Extract the (x, y) coordinate from the center of the cell holding the provided text.  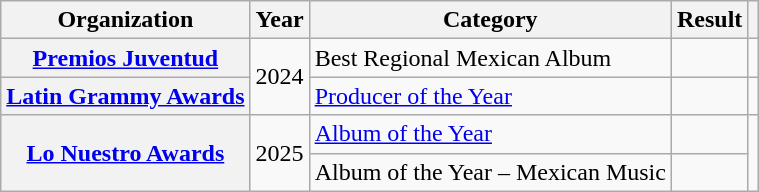
Producer of the Year (490, 96)
Best Regional Mexican Album (490, 58)
Result (709, 20)
Lo Nuestro Awards (126, 153)
Album of the Year – Mexican Music (490, 172)
Latin Grammy Awards (126, 96)
Category (490, 20)
Album of the Year (490, 134)
Premios Juventud (126, 58)
2024 (280, 77)
Year (280, 20)
Organization (126, 20)
2025 (280, 153)
